Scan for the cell matching the given text and deliver its [X, Y] coordinate at center. 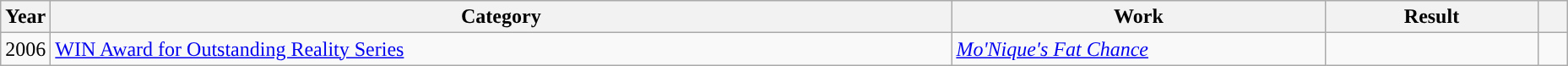
Work [1138, 17]
WIN Award for Outstanding Reality Series [502, 49]
Result [1432, 17]
Mo'Nique's Fat Chance [1138, 49]
2006 [25, 49]
Category [502, 17]
Year [25, 17]
